Identify which cell holds the provided text, then report its (X, Y) central coordinate. 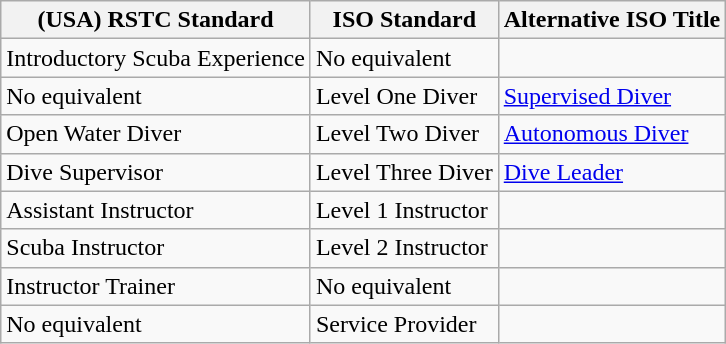
Level Three Diver (404, 172)
Service Provider (404, 324)
Level 2 Instructor (404, 248)
Open Water Diver (156, 134)
Autonomous Diver (612, 134)
Dive Supervisor (156, 172)
ISO Standard (404, 20)
Dive Leader (612, 172)
Supervised Diver (612, 96)
Scuba Instructor (156, 248)
(USA) RSTC Standard (156, 20)
Assistant Instructor (156, 210)
Alternative ISO Title (612, 20)
Introductory Scuba Experience (156, 58)
Level Two Diver (404, 134)
Instructor Trainer (156, 286)
Level One Diver (404, 96)
Level 1 Instructor (404, 210)
